For the text-containing cell, return its midpoint in [x, y] coordinate format. 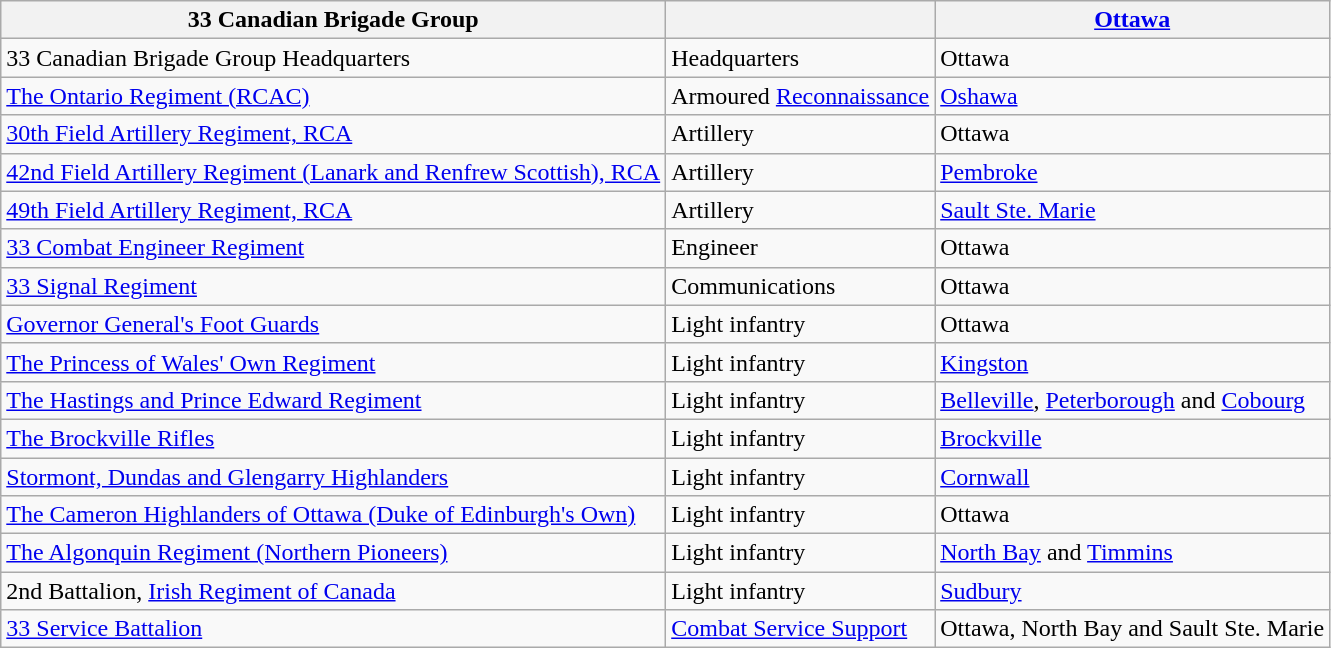
The Princess of Wales' Own Regiment [334, 362]
Oshawa [1132, 96]
49th Field Artillery Regiment, RCA [334, 210]
30th Field Artillery Regiment, RCA [334, 134]
Stormont, Dundas and Glengarry Highlanders [334, 477]
Communications [800, 286]
Combat Service Support [800, 629]
33 Canadian Brigade Group [334, 20]
Belleville, Peterborough and Cobourg [1132, 400]
Headquarters [800, 58]
The Hastings and Prince Edward Regiment [334, 400]
The Cameron Highlanders of Ottawa (Duke of Edinburgh's Own) [334, 515]
33 Canadian Brigade Group Headquarters [334, 58]
Sault Ste. Marie [1132, 210]
33 Signal Regiment [334, 286]
The Algonquin Regiment (Northern Pioneers) [334, 553]
Governor General's Foot Guards [334, 324]
Ottawa, North Bay and Sault Ste. Marie [1132, 629]
Brockville [1132, 438]
The Ontario Regiment (RCAC) [334, 96]
Engineer [800, 248]
North Bay and Timmins [1132, 553]
2nd Battalion, Irish Regiment of Canada [334, 591]
Sudbury [1132, 591]
Armoured Reconnaissance [800, 96]
33 Service Battalion [334, 629]
Pembroke [1132, 172]
42nd Field Artillery Regiment (Lanark and Renfrew Scottish), RCA [334, 172]
Kingston [1132, 362]
33 Combat Engineer Regiment [334, 248]
Cornwall [1132, 477]
The Brockville Rifles [334, 438]
